Return (X, Y) of the center of cell containing provided text 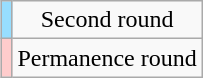
Permanence round (107, 58)
Second round (107, 20)
